Scan for the cell matching the given text and deliver its (x, y) coordinate at center. 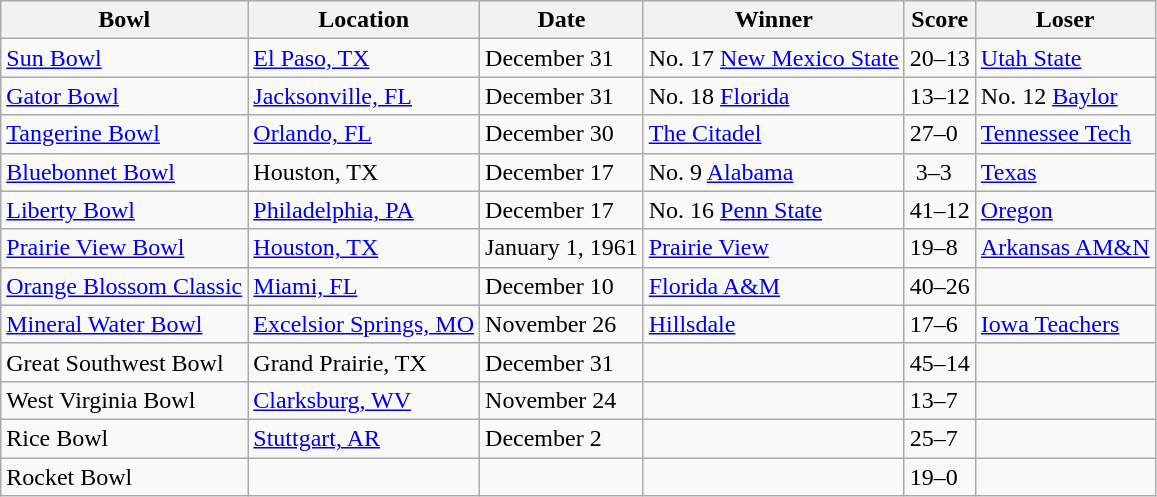
Date (562, 20)
Philadelphia, PA (364, 210)
20–13 (940, 58)
December 10 (562, 286)
Rice Bowl (124, 438)
41–12 (940, 210)
December 30 (562, 134)
The Citadel (774, 134)
Great Southwest Bowl (124, 362)
January 1, 1961 (562, 248)
19–0 (940, 477)
Orlando, FL (364, 134)
December 2 (562, 438)
Oregon (1065, 210)
13–12 (940, 96)
No. 17 New Mexico State (774, 58)
Sun Bowl (124, 58)
3–3 (940, 172)
No. 9 Alabama (774, 172)
West Virginia Bowl (124, 400)
Grand Prairie, TX (364, 362)
Hillsdale (774, 324)
Rocket Bowl (124, 477)
Prairie View (774, 248)
Liberty Bowl (124, 210)
Clarksburg, WV (364, 400)
No. 12 Baylor (1065, 96)
45–14 (940, 362)
Tennessee Tech (1065, 134)
No. 18 Florida (774, 96)
Arkansas AM&N (1065, 248)
Score (940, 20)
Jacksonville, FL (364, 96)
Location (364, 20)
Bluebonnet Bowl (124, 172)
40–26 (940, 286)
November 26 (562, 324)
Gator Bowl (124, 96)
25–7 (940, 438)
Tangerine Bowl (124, 134)
Winner (774, 20)
Orange Blossom Classic (124, 286)
November 24 (562, 400)
Texas (1065, 172)
27–0 (940, 134)
Miami, FL (364, 286)
Mineral Water Bowl (124, 324)
No. 16 Penn State (774, 210)
13–7 (940, 400)
Prairie View Bowl (124, 248)
Bowl (124, 20)
El Paso, TX (364, 58)
Iowa Teachers (1065, 324)
Stuttgart, AR (364, 438)
Utah State (1065, 58)
Loser (1065, 20)
Florida A&M (774, 286)
17–6 (940, 324)
Excelsior Springs, MO (364, 324)
19–8 (940, 248)
